Return the [X, Y] coordinate for the center point of the cell that contains the specified text.  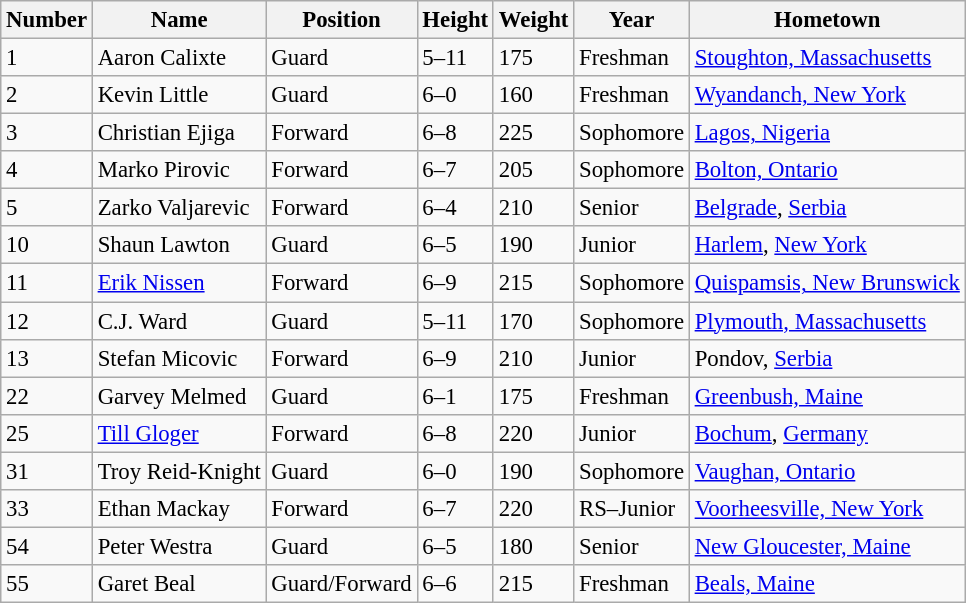
12 [47, 321]
Voorheesville, New York [827, 509]
Position [342, 20]
13 [47, 358]
5 [47, 208]
Till Gloger [179, 433]
Ethan Mackay [179, 509]
C.J. Ward [179, 321]
6–6 [455, 584]
6–4 [455, 208]
Kevin Little [179, 95]
Erik Nissen [179, 283]
25 [47, 433]
31 [47, 471]
Peter Westra [179, 546]
Beals, Maine [827, 584]
170 [533, 321]
Christian Ejiga [179, 133]
Lagos, Nigeria [827, 133]
Garet Beal [179, 584]
Guard/Forward [342, 584]
Bolton, Ontario [827, 170]
Number [47, 20]
Wyandanch, New York [827, 95]
New Gloucester, Maine [827, 546]
160 [533, 95]
Plymouth, Massachusetts [827, 321]
Stoughton, Massachusetts [827, 58]
225 [533, 133]
10 [47, 245]
Aaron Calixte [179, 58]
Greenbush, Maine [827, 396]
2 [47, 95]
Pondov, Serbia [827, 358]
Weight [533, 20]
33 [47, 509]
Name [179, 20]
3 [47, 133]
Bochum, Germany [827, 433]
180 [533, 546]
11 [47, 283]
205 [533, 170]
Hometown [827, 20]
Belgrade, Serbia [827, 208]
Quispamsis, New Brunswick [827, 283]
1 [47, 58]
Harlem, New York [827, 245]
Marko Pirovic [179, 170]
55 [47, 584]
Vaughan, Ontario [827, 471]
4 [47, 170]
Garvey Melmed [179, 396]
Stefan Micovic [179, 358]
Troy Reid-Knight [179, 471]
RS–Junior [632, 509]
Height [455, 20]
54 [47, 546]
6–1 [455, 396]
Shaun Lawton [179, 245]
Year [632, 20]
22 [47, 396]
Zarko Valjarevic [179, 208]
